Search for the cell housing the specified text and yield its [x, y] center coordinate. 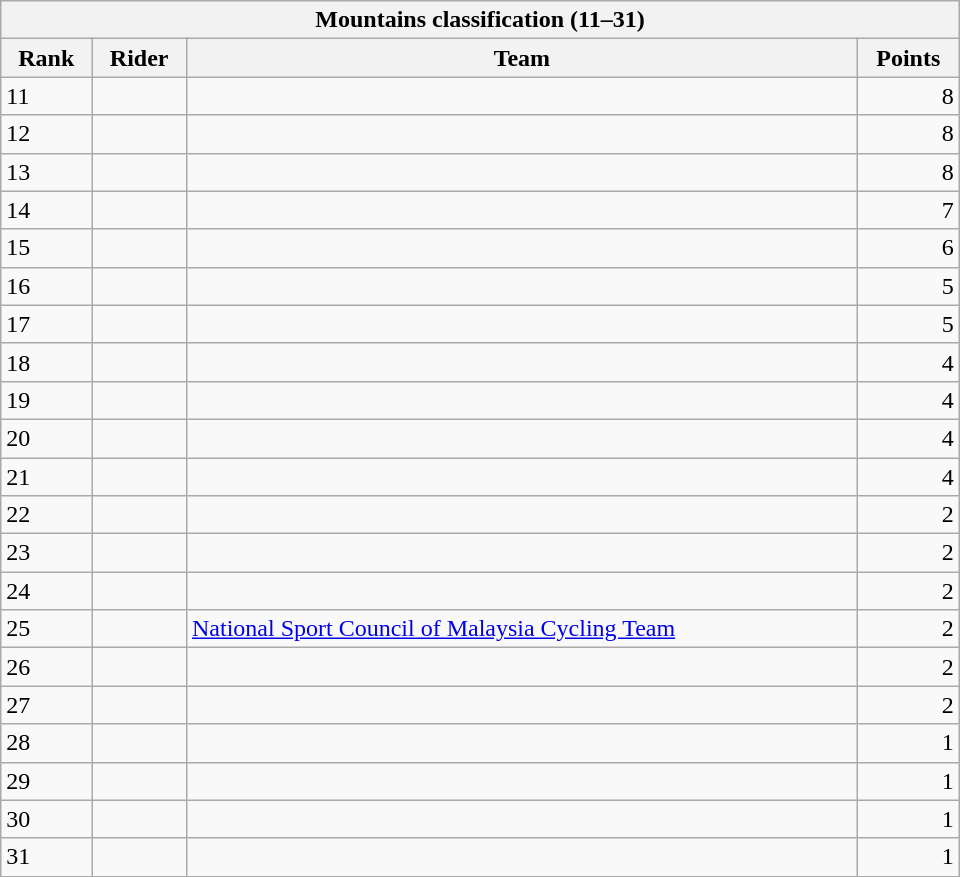
31 [46, 857]
26 [46, 667]
28 [46, 743]
22 [46, 515]
Team [522, 58]
20 [46, 438]
Rank [46, 58]
11 [46, 96]
27 [46, 705]
30 [46, 819]
7 [908, 210]
13 [46, 172]
16 [46, 286]
National Sport Council of Malaysia Cycling Team [522, 629]
Points [908, 58]
12 [46, 134]
6 [908, 248]
18 [46, 362]
23 [46, 553]
17 [46, 324]
24 [46, 591]
21 [46, 477]
19 [46, 400]
14 [46, 210]
Rider [140, 58]
15 [46, 248]
29 [46, 781]
Mountains classification (11–31) [480, 20]
25 [46, 629]
